Find where the given text appears and provide that cell's center as [X, Y] coordinate. 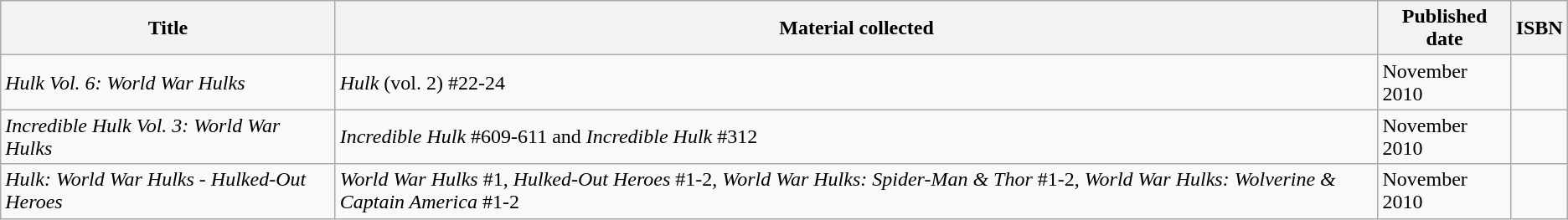
Hulk Vol. 6: World War Hulks [168, 82]
Incredible Hulk #609-611 and Incredible Hulk #312 [856, 137]
Incredible Hulk Vol. 3: World War Hulks [168, 137]
Material collected [856, 28]
Title [168, 28]
Hulk: World War Hulks - Hulked-Out Heroes [168, 191]
ISBN [1540, 28]
Hulk (vol. 2) #22-24 [856, 82]
Published date [1444, 28]
World War Hulks #1, Hulked-Out Heroes #1-2, World War Hulks: Spider-Man & Thor #1-2, World War Hulks: Wolverine & Captain America #1-2 [856, 191]
